Extract the [x, y] coordinate from the center of the cell holding the provided text.  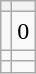
0 [24, 31]
